Detect which cell encompasses the target text, then output its (X, Y) center coordinate. 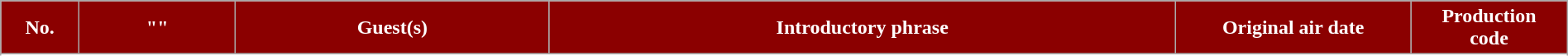
Production code (1489, 28)
Introductory phrase (863, 28)
"" (157, 28)
Guest(s) (392, 28)
No. (40, 28)
Original air date (1293, 28)
